Provide the [X, Y] coordinate of the cell's center where the given text is located.  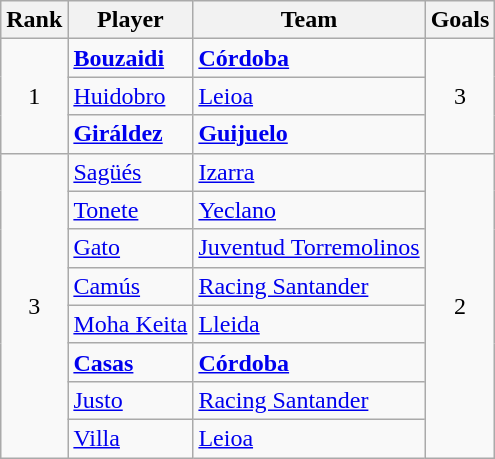
Juventud Torremolinos [309, 248]
Giráldez [130, 134]
2 [460, 305]
Gato [130, 248]
Justo [130, 400]
Goals [460, 20]
Team [309, 20]
Camús [130, 286]
Izarra [309, 172]
Villa [130, 438]
Yeclano [309, 210]
Bouzaidi [130, 58]
Player [130, 20]
Huidobro [130, 96]
1 [34, 96]
Sagüés [130, 172]
Guijuelo [309, 134]
Rank [34, 20]
Tonete [130, 210]
Moha Keita [130, 324]
Casas [130, 362]
Lleida [309, 324]
